Return (X, Y) of the center of cell containing provided text 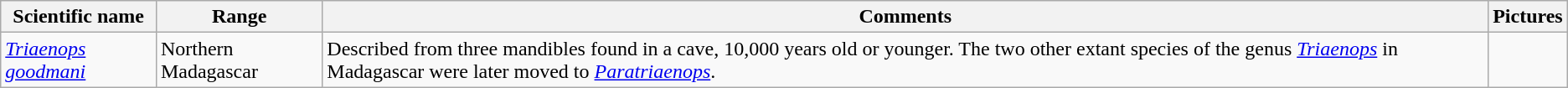
Pictures (1528, 17)
Range (239, 17)
Comments (905, 17)
Scientific name (79, 17)
Northern Madagascar (239, 60)
Triaenops goodmani (79, 60)
